Find where the given text appears and provide that cell's center as (X, Y) coordinate. 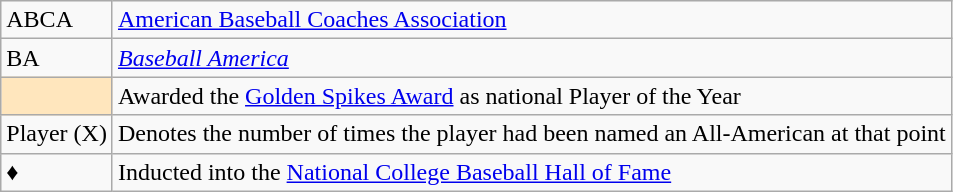
Inducted into the National College Baseball Hall of Fame (532, 172)
American Baseball Coaches Association (532, 20)
♦ (57, 172)
BA (57, 58)
Awarded the Golden Spikes Award as national Player of the Year (532, 96)
Baseball America (532, 58)
Player (X) (57, 134)
ABCA (57, 20)
Denotes the number of times the player had been named an All-American at that point (532, 134)
